Return (x, y) of the center of cell containing provided text 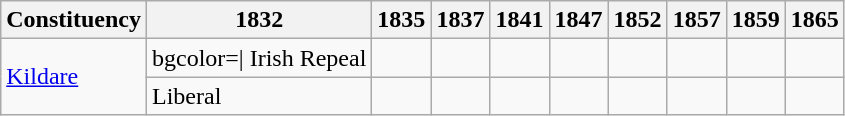
bgcolor=| Irish Repeal (258, 58)
1857 (696, 20)
Kildare (74, 77)
1865 (814, 20)
1837 (460, 20)
Liberal (258, 96)
Constituency (74, 20)
1841 (520, 20)
1859 (756, 20)
1847 (578, 20)
1835 (402, 20)
1852 (638, 20)
1832 (258, 20)
